Identify which cell holds the provided text, then report its [x, y] central coordinate. 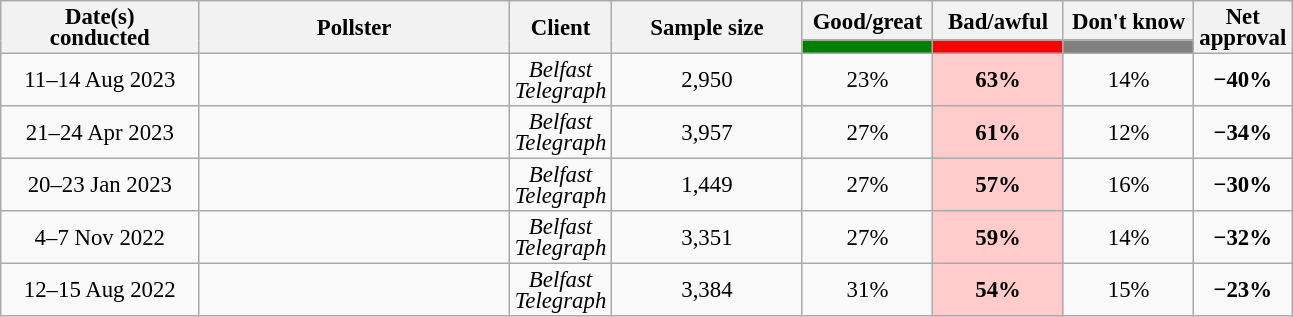
3,384 [708, 290]
1,449 [708, 186]
3,351 [708, 238]
20–23 Jan 2023 [100, 186]
2,950 [708, 80]
59% [998, 238]
11–14 Aug 2023 [100, 80]
−40% [1243, 80]
−34% [1243, 132]
−30% [1243, 186]
57% [998, 186]
16% [1128, 186]
Net approval [1243, 28]
31% [868, 290]
61% [998, 132]
Sample size [708, 28]
12% [1128, 132]
21–24 Apr 2023 [100, 132]
Don't know [1128, 20]
3,957 [708, 132]
Date(s)conducted [100, 28]
15% [1128, 290]
Bad/awful [998, 20]
63% [998, 80]
−32% [1243, 238]
12–15 Aug 2022 [100, 290]
−23% [1243, 290]
Good/great [868, 20]
Pollster [354, 28]
Client [560, 28]
4–7 Nov 2022 [100, 238]
54% [998, 290]
23% [868, 80]
